Find where the given text appears and provide that cell's center as (X, Y) coordinate. 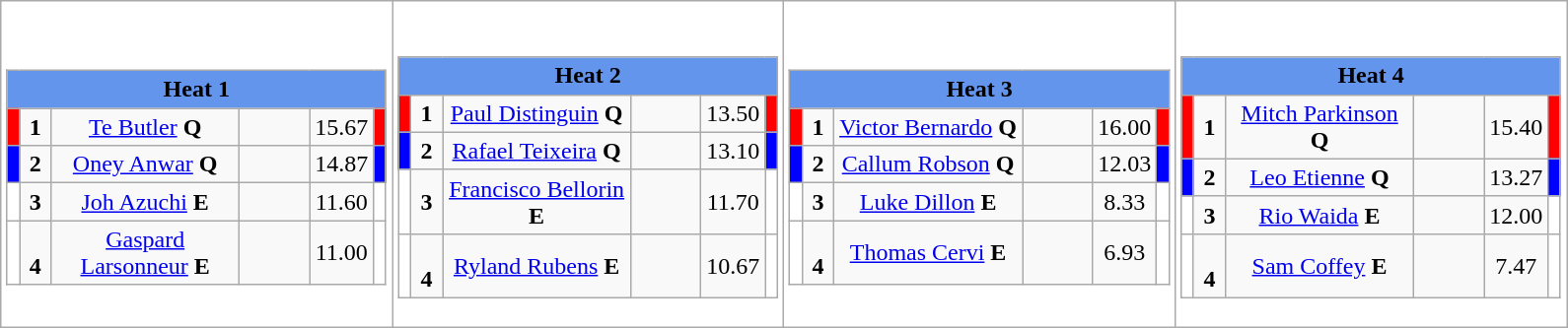
12.00 (1517, 215)
Sam Coffey E (1319, 266)
Gaspard Larsonneur E (146, 252)
Rafael Teixeira Q (536, 151)
Francisco Bellorin E (536, 201)
Heat 1 (196, 90)
13.10 (734, 151)
Rio Waida E (1319, 215)
Heat 1 1 Te Butler Q 15.67 2 Oney Anwar Q 14.87 3 Joh Azuchi E 11.60 4 Gaspard Larsonneur E 11.00 (197, 164)
7.47 (1517, 266)
14.87 (341, 164)
Paul Distinguin Q (536, 113)
Heat 2 1 Paul Distinguin Q 13.50 2 Rafael Teixeira Q 13.10 3 Francisco Bellorin E 11.70 4 Ryland Rubens E 10.67 (588, 164)
Mitch Parkinson Q (1319, 126)
Heat 2 (588, 76)
13.27 (1517, 177)
Te Butler Q (146, 127)
Heat 4 1 Mitch Parkinson Q 15.40 2 Leo Etienne Q 13.27 3 Rio Waida E 12.00 4 Sam Coffey E 7.47 (1371, 164)
11.00 (341, 252)
Oney Anwar Q (146, 164)
Thomas Cervi E (929, 252)
8.33 (1124, 202)
16.00 (1124, 127)
15.67 (341, 127)
15.40 (1517, 126)
Ryland Rubens E (536, 266)
Joh Azuchi E (146, 202)
12.03 (1124, 164)
Heat 3 1 Victor Bernardo Q 16.00 2 Callum Robson Q 12.03 3 Luke Dillon E 8.33 4 Thomas Cervi E 6.93 (980, 164)
10.67 (734, 266)
Leo Etienne Q (1319, 177)
Heat 3 (979, 90)
11.60 (341, 202)
Callum Robson Q (929, 164)
6.93 (1124, 252)
11.70 (734, 201)
13.50 (734, 113)
Victor Bernardo Q (929, 127)
Luke Dillon E (929, 202)
Heat 4 (1371, 76)
